Identify which cell holds the provided text, then report its [X, Y] central coordinate. 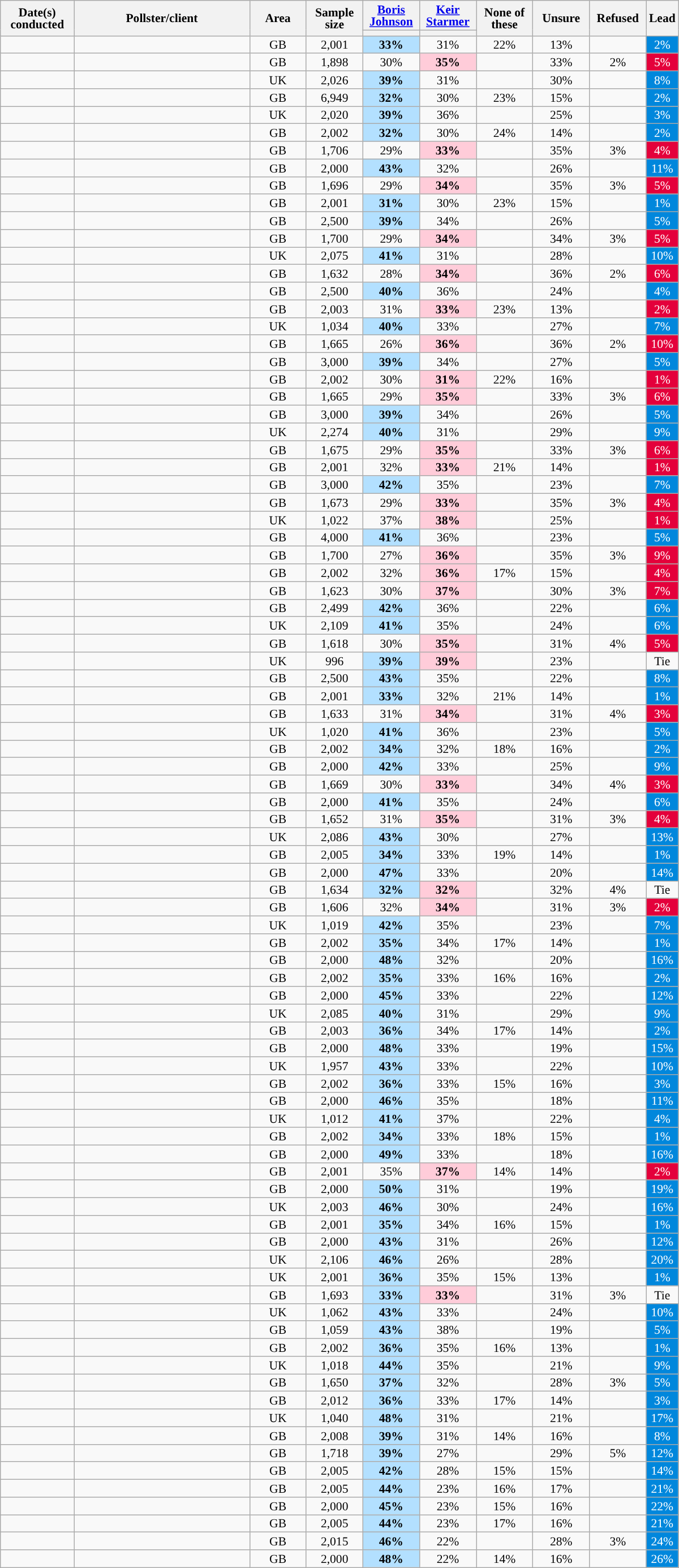
1,718 [334, 1453]
2,015 [334, 1541]
996 [334, 661]
2,274 [334, 432]
2,075 [334, 256]
1,675 [334, 449]
1,650 [334, 1382]
Boris Johnson [391, 15]
2,086 [334, 837]
1,669 [334, 784]
1,633 [334, 714]
2,085 [334, 1013]
1,012 [334, 1119]
1,062 [334, 1312]
1,706 [334, 150]
4,000 [334, 537]
Sample size [334, 18]
1,606 [334, 907]
Keir Starmer [448, 15]
1,022 [334, 520]
50% [391, 1189]
None of these [505, 18]
Area [278, 18]
1,034 [334, 326]
2,008 [334, 1436]
1,623 [334, 591]
1,632 [334, 274]
2,026 [334, 80]
49% [391, 1154]
1,634 [334, 889]
1,019 [334, 925]
1,898 [334, 62]
2,106 [334, 1259]
Lead [662, 18]
2,012 [334, 1401]
1,696 [334, 186]
2,499 [334, 608]
1,673 [334, 502]
Refused [618, 18]
2,020 [334, 115]
1,693 [334, 1294]
1,018 [334, 1365]
1,618 [334, 644]
1,040 [334, 1418]
1,957 [334, 1066]
1,059 [334, 1330]
47% [391, 872]
1,020 [334, 731]
6,949 [334, 97]
1,652 [334, 819]
2,109 [334, 626]
Date(s)conducted [37, 18]
Pollster/client [162, 18]
Unsure [561, 18]
